Locate the cell with the specified text and output its [x, y] center coordinate. 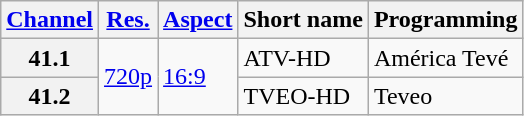
Aspect [198, 20]
ATV-HD [303, 58]
720p [128, 77]
Programming [446, 20]
Teveo [446, 96]
Channel [50, 20]
16:9 [198, 77]
41.2 [50, 96]
América Tevé [446, 58]
41.1 [50, 58]
Res. [128, 20]
TVEO-HD [303, 96]
Short name [303, 20]
